Pinpoint the cell where the given text exists, returning its [X, Y] midpoint coordinate. 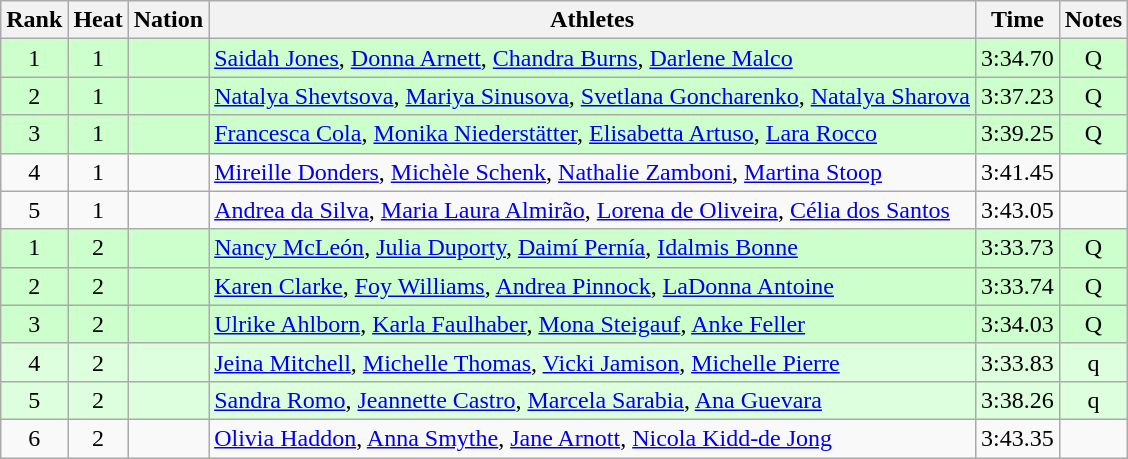
Karen Clarke, Foy Williams, Andrea Pinnock, LaDonna Antoine [592, 286]
3:33.83 [1018, 362]
3:34.70 [1018, 58]
Saidah Jones, Donna Arnett, Chandra Burns, Darlene Malco [592, 58]
3:33.74 [1018, 286]
Nation [168, 20]
3:38.26 [1018, 400]
3:34.03 [1018, 324]
3:39.25 [1018, 134]
Notes [1093, 20]
Rank [34, 20]
Natalya Shevtsova, Mariya Sinusova, Svetlana Goncharenko, Natalya Sharova [592, 96]
Nancy McLeón, Julia Duporty, Daimí Pernía, Idalmis Bonne [592, 248]
3:41.45 [1018, 172]
3:37.23 [1018, 96]
6 [34, 438]
3:33.73 [1018, 248]
Sandra Romo, Jeannette Castro, Marcela Sarabia, Ana Guevara [592, 400]
3:43.05 [1018, 210]
Jeina Mitchell, Michelle Thomas, Vicki Jamison, Michelle Pierre [592, 362]
Olivia Haddon, Anna Smythe, Jane Arnott, Nicola Kidd-de Jong [592, 438]
Ulrike Ahlborn, Karla Faulhaber, Mona Steigauf, Anke Feller [592, 324]
Mireille Donders, Michèle Schenk, Nathalie Zamboni, Martina Stoop [592, 172]
Andrea da Silva, Maria Laura Almirão, Lorena de Oliveira, Célia dos Santos [592, 210]
3:43.35 [1018, 438]
Heat [98, 20]
Athletes [592, 20]
Time [1018, 20]
Francesca Cola, Monika Niederstätter, Elisabetta Artuso, Lara Rocco [592, 134]
